Extract the [x, y] coordinate from the center of the cell holding the provided text.  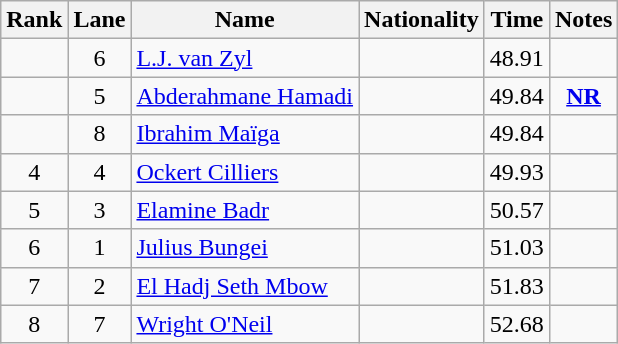
Julius Bungei [245, 248]
Ockert Cilliers [245, 172]
Wright O'Neil [245, 324]
3 [100, 210]
48.91 [516, 58]
Ibrahim Maïga [245, 134]
Rank [34, 20]
49.93 [516, 172]
51.83 [516, 286]
1 [100, 248]
NR [583, 96]
Elamine Badr [245, 210]
Time [516, 20]
Abderahmane Hamadi [245, 96]
Notes [583, 20]
50.57 [516, 210]
52.68 [516, 324]
L.J. van Zyl [245, 58]
El Hadj Seth Mbow [245, 286]
Name [245, 20]
2 [100, 286]
Nationality [422, 20]
Lane [100, 20]
51.03 [516, 248]
